Find where the given text appears and provide that cell's center as (X, Y) coordinate. 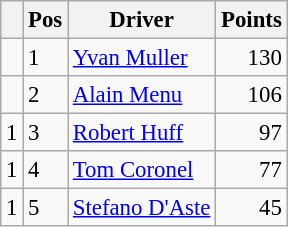
Pos (46, 20)
Yvan Muller (142, 58)
Tom Coronel (142, 170)
4 (46, 170)
45 (252, 208)
2 (46, 95)
Points (252, 20)
Stefano D'Aste (142, 208)
97 (252, 133)
130 (252, 58)
Alain Menu (142, 95)
Robert Huff (142, 133)
Driver (142, 20)
77 (252, 170)
5 (46, 208)
106 (252, 95)
3 (46, 133)
